Locate the cell with the specified text and output its [X, Y] center coordinate. 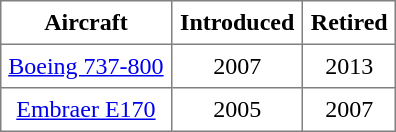
Aircraft [86, 23]
Retired [350, 23]
Embraer E170 [86, 110]
2013 [350, 66]
Boeing 737-800 [86, 66]
Introduced [238, 23]
2005 [238, 110]
